Detect which cell encompasses the target text, then output its (x, y) center coordinate. 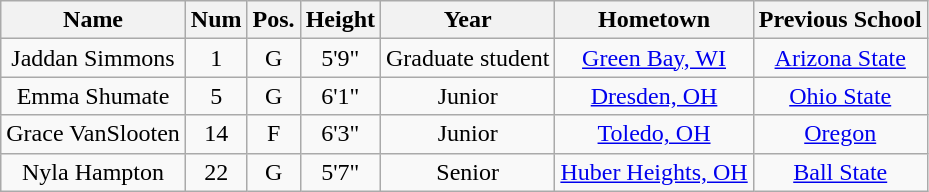
Num (216, 20)
6'1" (340, 96)
5 (216, 96)
22 (216, 172)
Toledo, OH (654, 134)
Nyla Hampton (94, 172)
Pos. (274, 20)
Height (340, 20)
Graduate student (468, 58)
Year (468, 20)
Ohio State (840, 96)
Dresden, OH (654, 96)
Arizona State (840, 58)
Senior (468, 172)
Jaddan Simmons (94, 58)
Emma Shumate (94, 96)
Oregon (840, 134)
F (274, 134)
Hometown (654, 20)
Huber Heights, OH (654, 172)
Ball State (840, 172)
Grace VanSlooten (94, 134)
1 (216, 58)
Name (94, 20)
5'7" (340, 172)
5'9" (340, 58)
Green Bay, WI (654, 58)
Previous School (840, 20)
6'3" (340, 134)
14 (216, 134)
